Capture the cell that displays the provided text and extract its (X, Y) central coordinate. 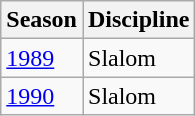
1990 (42, 96)
Season (42, 20)
1989 (42, 58)
Discipline (138, 20)
